Scan for the cell matching the given text and deliver its (X, Y) coordinate at center. 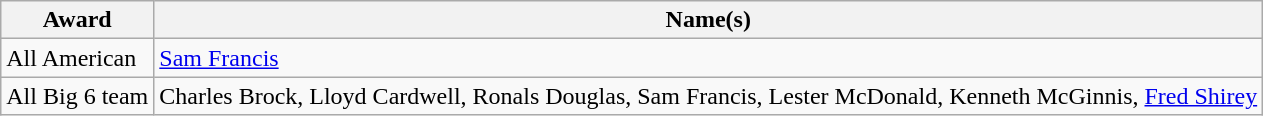
Name(s) (708, 20)
Award (78, 20)
Sam Francis (708, 58)
All American (78, 58)
Charles Brock, Lloyd Cardwell, Ronals Douglas, Sam Francis, Lester McDonald, Kenneth McGinnis, Fred Shirey (708, 96)
All Big 6 team (78, 96)
